Locate the cell with the specified text and output its (X, Y) center coordinate. 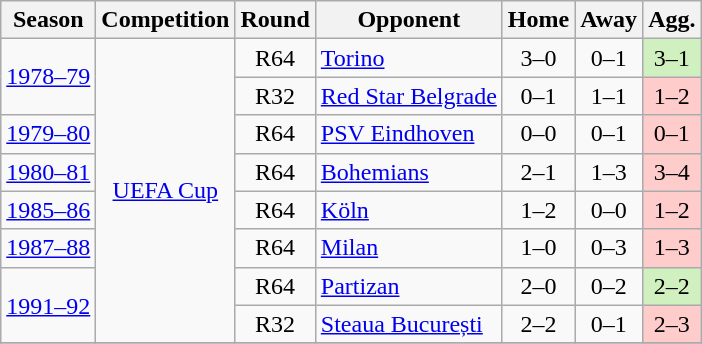
0–3 (609, 248)
1–1 (609, 96)
1985–86 (48, 210)
2–3 (672, 324)
Opponent (408, 20)
Season (48, 20)
UEFA Cup (166, 191)
1987–88 (48, 248)
3–0 (538, 58)
Home (538, 20)
1978–79 (48, 77)
Round (275, 20)
2–0 (538, 286)
Partizan (408, 286)
Agg. (672, 20)
Bohemians (408, 172)
Torino (408, 58)
0–2 (609, 286)
1979–80 (48, 134)
1980–81 (48, 172)
Milan (408, 248)
Away (609, 20)
1991–92 (48, 305)
1–0 (538, 248)
2–1 (538, 172)
Competition (166, 20)
Steaua București (408, 324)
Red Star Belgrade (408, 96)
Köln (408, 210)
3–4 (672, 172)
3–1 (672, 58)
PSV Eindhoven (408, 134)
